Output the (x, y) coordinate of the center of the cell containing the given text.  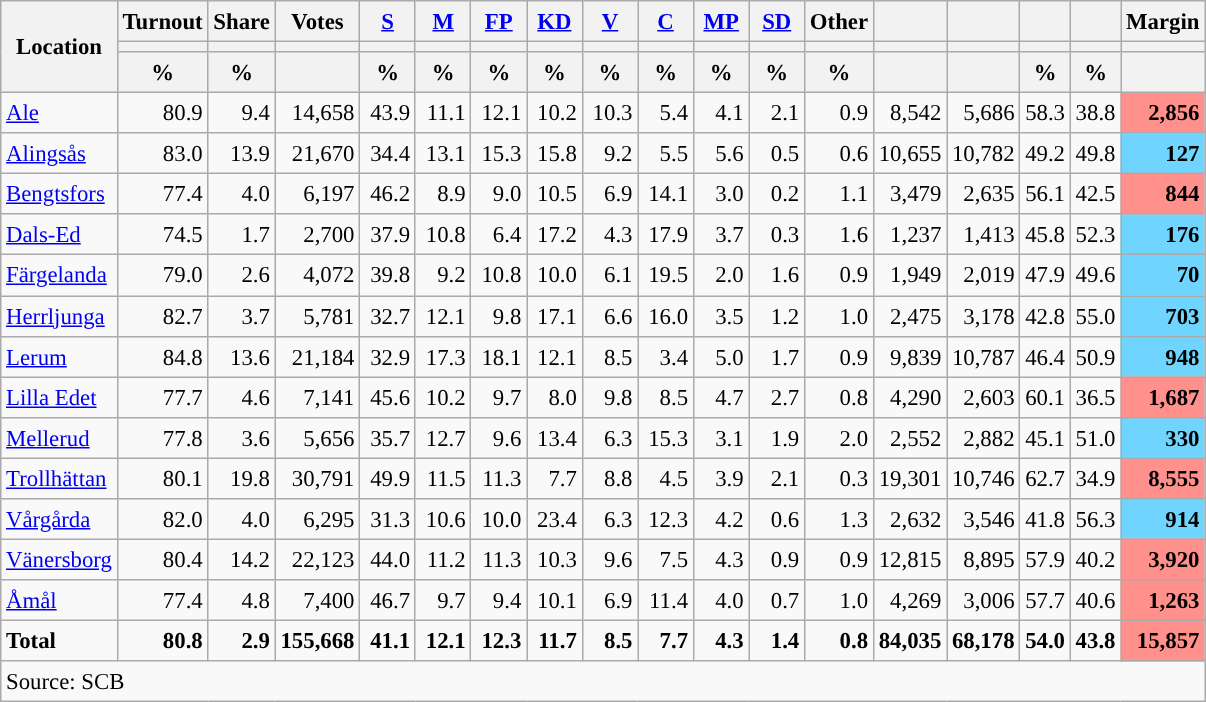
9.0 (499, 194)
6.6 (610, 316)
Alingsås (59, 154)
4,072 (318, 276)
58.3 (1045, 114)
57.7 (1045, 600)
S (388, 22)
FP (499, 22)
13.9 (242, 154)
1.9 (777, 438)
49.6 (1095, 276)
SD (777, 22)
4,290 (910, 398)
41.1 (388, 640)
19.5 (666, 276)
0.2 (777, 194)
32.7 (388, 316)
3.6 (242, 438)
Total (59, 640)
10,782 (984, 154)
10,787 (984, 356)
V (610, 22)
7.5 (666, 560)
3.5 (721, 316)
8.8 (610, 478)
14.2 (242, 560)
1.2 (777, 316)
Bengtsfors (59, 194)
17.3 (443, 356)
46.7 (388, 600)
1,263 (1163, 600)
31.3 (388, 520)
5.4 (666, 114)
11.7 (555, 640)
2,700 (318, 234)
17.2 (555, 234)
45.8 (1045, 234)
6.1 (610, 276)
Dals-Ed (59, 234)
35.7 (388, 438)
Share (242, 22)
Åmål (59, 600)
32.9 (388, 356)
45.6 (388, 398)
84,035 (910, 640)
80.8 (162, 640)
82.7 (162, 316)
14.1 (666, 194)
1.4 (777, 640)
Other (840, 22)
49.2 (1045, 154)
80.9 (162, 114)
8.0 (555, 398)
46.2 (388, 194)
5,686 (984, 114)
155,668 (318, 640)
46.4 (1045, 356)
M (443, 22)
34.4 (388, 154)
34.9 (1095, 478)
14,658 (318, 114)
17.9 (666, 234)
2.7 (777, 398)
6,295 (318, 520)
44.0 (388, 560)
10,746 (984, 478)
5.6 (721, 154)
21,184 (318, 356)
54.0 (1045, 640)
62.7 (1045, 478)
Trollhättan (59, 478)
43.8 (1095, 640)
2,552 (910, 438)
17.1 (555, 316)
10,655 (910, 154)
Färgelanda (59, 276)
2,632 (910, 520)
3,920 (1163, 560)
5,781 (318, 316)
11.5 (443, 478)
51.0 (1095, 438)
5.0 (721, 356)
127 (1163, 154)
3.9 (721, 478)
11.2 (443, 560)
5,656 (318, 438)
8,555 (1163, 478)
77.7 (162, 398)
4,269 (910, 600)
8.9 (443, 194)
42.8 (1045, 316)
19.8 (242, 478)
49.9 (388, 478)
7,141 (318, 398)
Ale (59, 114)
1,687 (1163, 398)
52.3 (1095, 234)
42.5 (1095, 194)
4.7 (721, 398)
15,857 (1163, 640)
74.5 (162, 234)
2,856 (1163, 114)
1,237 (910, 234)
10.1 (555, 600)
Mellerud (59, 438)
11.1 (443, 114)
1.1 (840, 194)
3.0 (721, 194)
1,949 (910, 276)
19,301 (910, 478)
5.5 (666, 154)
84.8 (162, 356)
0.5 (777, 154)
176 (1163, 234)
330 (1163, 438)
82.0 (162, 520)
2.6 (242, 276)
50.9 (1095, 356)
3,006 (984, 600)
Vårgårda (59, 520)
4.6 (242, 398)
3.1 (721, 438)
Source: SCB (603, 682)
Margin (1163, 22)
MP (721, 22)
45.1 (1045, 438)
9,839 (910, 356)
3,178 (984, 316)
2,882 (984, 438)
55.0 (1095, 316)
Votes (318, 22)
2.9 (242, 640)
37.9 (388, 234)
Herrljunga (59, 316)
16.0 (666, 316)
1,413 (984, 234)
2,603 (984, 398)
39.8 (388, 276)
12.7 (443, 438)
3,546 (984, 520)
57.9 (1045, 560)
56.1 (1045, 194)
70 (1163, 276)
22,123 (318, 560)
40.2 (1095, 560)
KD (555, 22)
8,895 (984, 560)
2,019 (984, 276)
15.8 (555, 154)
10.6 (443, 520)
914 (1163, 520)
3,479 (910, 194)
Location (59, 47)
38.8 (1095, 114)
56.3 (1095, 520)
703 (1163, 316)
13.4 (555, 438)
4.5 (666, 478)
2,635 (984, 194)
948 (1163, 356)
23.4 (555, 520)
79.0 (162, 276)
844 (1163, 194)
30,791 (318, 478)
21,670 (318, 154)
Lerum (59, 356)
77.8 (162, 438)
Vänersborg (59, 560)
80.1 (162, 478)
13.6 (242, 356)
8,542 (910, 114)
4.8 (242, 600)
12,815 (910, 560)
47.9 (1045, 276)
83.0 (162, 154)
11.4 (666, 600)
40.6 (1095, 600)
Lilla Edet (59, 398)
Turnout (162, 22)
6.4 (499, 234)
1.3 (840, 520)
4.1 (721, 114)
49.8 (1095, 154)
7,400 (318, 600)
6,197 (318, 194)
60.1 (1045, 398)
0.7 (777, 600)
4.2 (721, 520)
41.8 (1045, 520)
13.1 (443, 154)
10.5 (555, 194)
68,178 (984, 640)
2,475 (910, 316)
80.4 (162, 560)
36.5 (1095, 398)
C (666, 22)
18.1 (499, 356)
3.4 (666, 356)
43.9 (388, 114)
